Detect which cell encompasses the target text, then output its [X, Y] center coordinate. 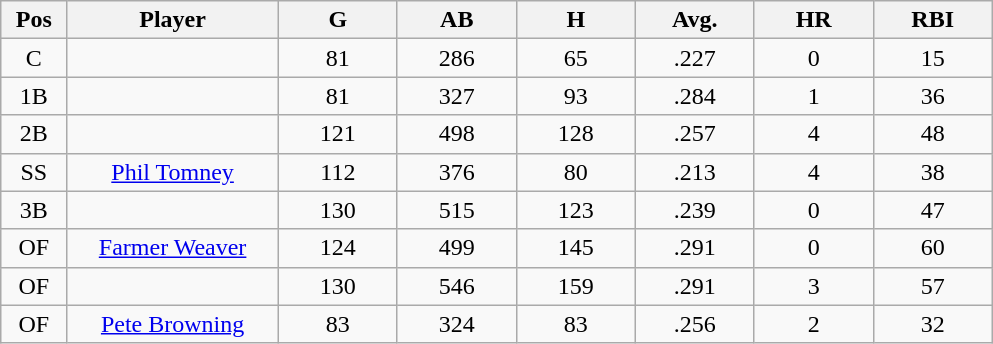
47 [932, 210]
80 [576, 172]
.256 [694, 324]
48 [932, 134]
32 [932, 324]
376 [456, 172]
Player [173, 20]
499 [456, 248]
Pos [34, 20]
RBI [932, 20]
324 [456, 324]
SS [34, 172]
327 [456, 96]
Pete Browning [173, 324]
286 [456, 58]
498 [456, 134]
128 [576, 134]
.227 [694, 58]
3 [814, 286]
112 [338, 172]
36 [932, 96]
65 [576, 58]
123 [576, 210]
1B [34, 96]
2 [814, 324]
145 [576, 248]
.239 [694, 210]
1 [814, 96]
2B [34, 134]
Phil Tomney [173, 172]
60 [932, 248]
124 [338, 248]
57 [932, 286]
.213 [694, 172]
.257 [694, 134]
38 [932, 172]
Farmer Weaver [173, 248]
3B [34, 210]
H [576, 20]
G [338, 20]
15 [932, 58]
121 [338, 134]
HR [814, 20]
C [34, 58]
.284 [694, 96]
159 [576, 286]
515 [456, 210]
Avg. [694, 20]
93 [576, 96]
546 [456, 286]
AB [456, 20]
